Return (x, y) of the center of cell containing provided text 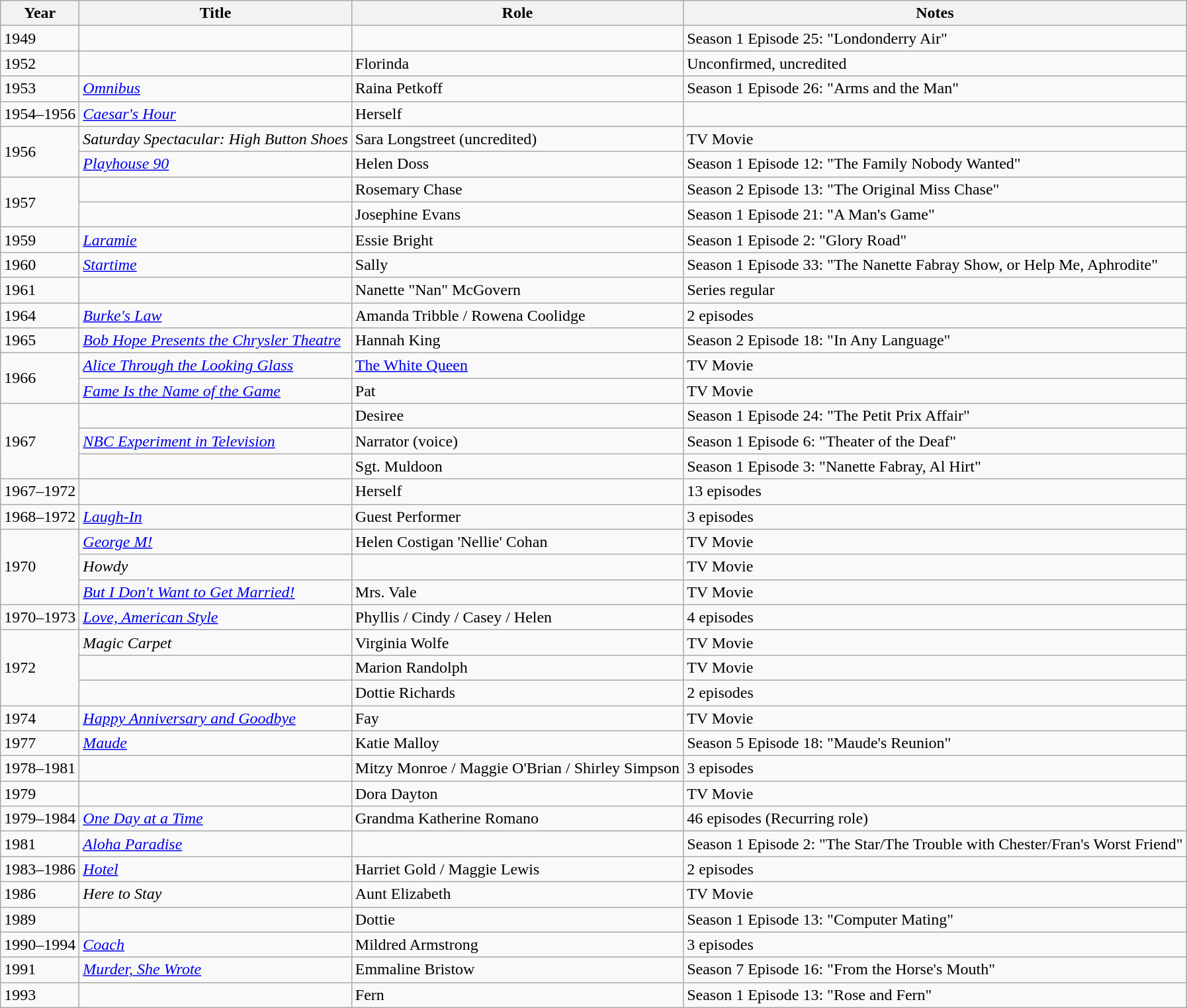
1959 (40, 239)
Coach (216, 945)
Caesar's Hour (216, 114)
1961 (40, 290)
1966 (40, 378)
1972 (40, 667)
Grandma Katherine Romano (517, 819)
1949 (40, 38)
Season 1 Episode 26: "Arms and the Man" (936, 89)
Desiree (517, 416)
1954–1956 (40, 114)
1964 (40, 315)
1977 (40, 743)
Howdy (216, 567)
Fame Is the Name of the Game (216, 391)
1956 (40, 151)
Dora Dayton (517, 794)
13 episodes (936, 491)
Guest Performer (517, 517)
Florinda (517, 63)
Katie Malloy (517, 743)
Season 1 Episode 13: "Computer Mating" (936, 919)
Here to Stay (216, 894)
Season 2 Episode 13: "The Original Miss Chase" (936, 189)
Startime (216, 265)
1967 (40, 441)
1981 (40, 844)
Magic Carpet (216, 642)
The White Queen (517, 366)
Burke's Law (216, 315)
Marion Randolph (517, 667)
Josephine Evans (517, 214)
1974 (40, 718)
Raina Petkoff (517, 89)
Season 5 Episode 18: "Maude's Reunion" (936, 743)
1993 (40, 995)
Season 1 Episode 25: "Londonderry Air" (936, 38)
Phyllis / Cindy / Casey / Helen (517, 617)
Harriet Gold / Maggie Lewis (517, 869)
Narrator (voice) (517, 441)
Year (40, 13)
Pat (517, 391)
Alice Through the Looking Glass (216, 366)
Sally (517, 265)
1979–1984 (40, 819)
1978–1981 (40, 769)
46 episodes (Recurring role) (936, 819)
NBC Experiment in Television (216, 441)
Season 1 Episode 13: "Rose and Fern" (936, 995)
4 episodes (936, 617)
Mitzy Monroe / Maggie O'Brian / Shirley Simpson (517, 769)
Essie Bright (517, 239)
1957 (40, 202)
1986 (40, 894)
Love, American Style (216, 617)
Hannah King (517, 341)
Season 1 Episode 2: "The Star/The Trouble with Chester/Fran's Worst Friend" (936, 844)
Rosemary Chase (517, 189)
1967–1972 (40, 491)
1953 (40, 89)
1952 (40, 63)
Role (517, 13)
1989 (40, 919)
Hotel (216, 869)
1990–1994 (40, 945)
Helen Costigan 'Nellie' Cohan (517, 542)
Helen Doss (517, 164)
Season 1 Episode 3: "Nanette Fabray, Al Hirt" (936, 466)
Dottie Richards (517, 693)
Nanette "Nan" McGovern (517, 290)
Maude (216, 743)
Mildred Armstrong (517, 945)
Murder, She Wrote (216, 970)
Laramie (216, 239)
1970–1973 (40, 617)
Sara Longstreet (uncredited) (517, 139)
Omnibus (216, 89)
Season 1 Episode 24: "The Petit Prix Affair" (936, 416)
Aloha Paradise (216, 844)
But I Don't Want to Get Married! (216, 592)
Virginia Wolfe (517, 642)
Season 7 Episode 16: "From the Horse's Mouth" (936, 970)
Season 2 Episode 18: "In Any Language" (936, 341)
Notes (936, 13)
Unconfirmed, uncredited (936, 63)
Season 1 Episode 33: "The Nanette Fabray Show, or Help Me, Aphrodite" (936, 265)
1979 (40, 794)
1960 (40, 265)
Season 1 Episode 6: "Theater of the Deaf" (936, 441)
Playhouse 90 (216, 164)
Happy Anniversary and Goodbye (216, 718)
Sgt. Muldoon (517, 466)
Mrs. Vale (517, 592)
1965 (40, 341)
1991 (40, 970)
Fay (517, 718)
Amanda Tribble / Rowena Coolidge (517, 315)
1968–1972 (40, 517)
George M! (216, 542)
Season 1 Episode 2: "Glory Road" (936, 239)
Series regular (936, 290)
Bob Hope Presents the Chrysler Theatre (216, 341)
Season 1 Episode 21: "A Man's Game" (936, 214)
1983–1986 (40, 869)
1970 (40, 567)
Fern (517, 995)
Saturday Spectacular: High Button Shoes (216, 139)
Emmaline Bristow (517, 970)
Dottie (517, 919)
Season 1 Episode 12: "The Family Nobody Wanted" (936, 164)
Aunt Elizabeth (517, 894)
One Day at a Time (216, 819)
Laugh-In (216, 517)
Title (216, 13)
